Return the (x, y) coordinate for the center point of the cell that contains the specified text.  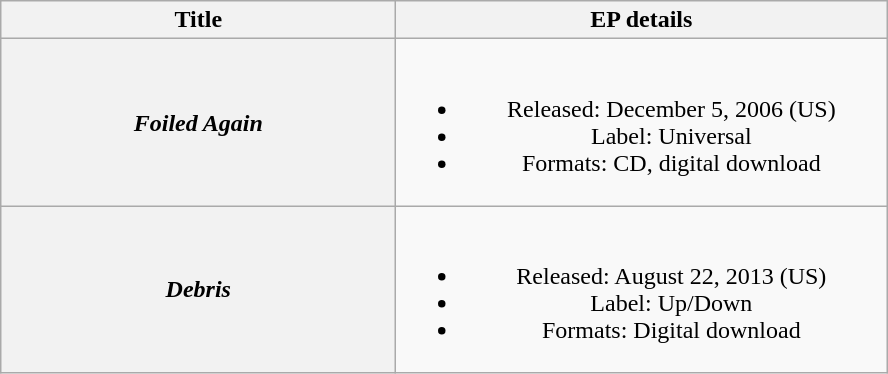
Title (198, 20)
Released: December 5, 2006 (US)Label: UniversalFormats: CD, digital download (642, 122)
Debris (198, 290)
EP details (642, 20)
Released: August 22, 2013 (US)Label: Up/DownFormats: Digital download (642, 290)
Foiled Again (198, 122)
